Find where the given text appears and provide that cell's center as (x, y) coordinate. 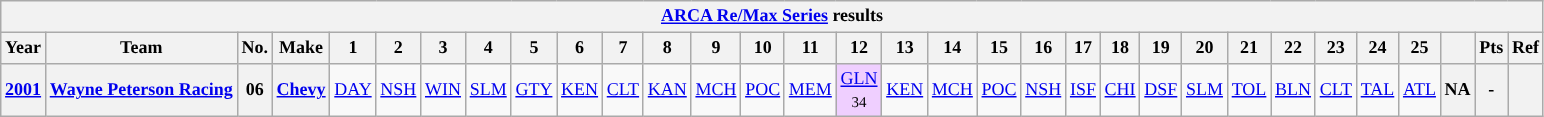
CHI (1120, 90)
19 (1161, 48)
Make (301, 48)
24 (1377, 48)
Year (24, 48)
TOL (1248, 90)
5 (534, 48)
7 (622, 48)
Team (141, 48)
20 (1205, 48)
25 (1420, 48)
11 (810, 48)
TAL (1377, 90)
8 (667, 48)
1 (353, 48)
12 (859, 48)
Chevy (301, 90)
22 (1294, 48)
BLN (1294, 90)
Ref (1526, 48)
13 (905, 48)
14 (953, 48)
DSF (1161, 90)
3 (444, 48)
06 (254, 90)
ISF (1084, 90)
No. (254, 48)
9 (716, 48)
- (1492, 90)
Pts (1492, 48)
18 (1120, 48)
16 (1044, 48)
6 (580, 48)
10 (763, 48)
ATL (1420, 90)
ARCA Re/Max Series results (772, 16)
15 (999, 48)
23 (1336, 48)
21 (1248, 48)
MEM (810, 90)
WIN (444, 90)
2001 (24, 90)
2 (398, 48)
Wayne Peterson Racing (141, 90)
GTY (534, 90)
NA (1458, 90)
DAY (353, 90)
KAN (667, 90)
4 (488, 48)
GLN34 (859, 90)
17 (1084, 48)
